Locate the cell with the specified text and output its (x, y) center coordinate. 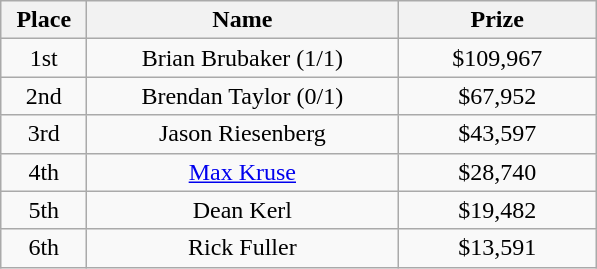
Name (242, 20)
6th (44, 248)
Rick Fuller (242, 248)
4th (44, 172)
2nd (44, 96)
Brian Brubaker (1/1) (242, 58)
3rd (44, 134)
$19,482 (498, 210)
Jason Riesenberg (242, 134)
Brendan Taylor (0/1) (242, 96)
$109,967 (498, 58)
$13,591 (498, 248)
Dean Kerl (242, 210)
Place (44, 20)
$43,597 (498, 134)
Max Kruse (242, 172)
$67,952 (498, 96)
1st (44, 58)
$28,740 (498, 172)
5th (44, 210)
Prize (498, 20)
